From the cell containing the given text, extract its center point as [x, y] coordinate. 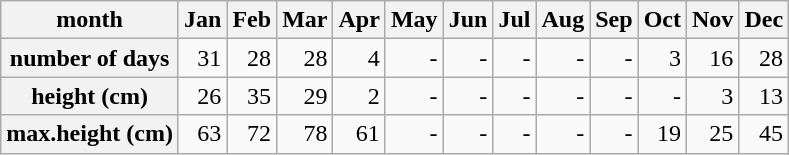
Oct [662, 20]
month [90, 20]
72 [252, 134]
4 [359, 58]
Sep [614, 20]
number of days [90, 58]
19 [662, 134]
max.height (cm) [90, 134]
78 [305, 134]
Mar [305, 20]
13 [764, 96]
Feb [252, 20]
Aug [563, 20]
16 [712, 58]
26 [202, 96]
May [414, 20]
25 [712, 134]
Jan [202, 20]
Dec [764, 20]
Nov [712, 20]
Apr [359, 20]
63 [202, 134]
29 [305, 96]
35 [252, 96]
31 [202, 58]
height (cm) [90, 96]
45 [764, 134]
Jul [514, 20]
Jun [468, 20]
61 [359, 134]
2 [359, 96]
